Extract the (x, y) coordinate from the center of the cell holding the provided text.  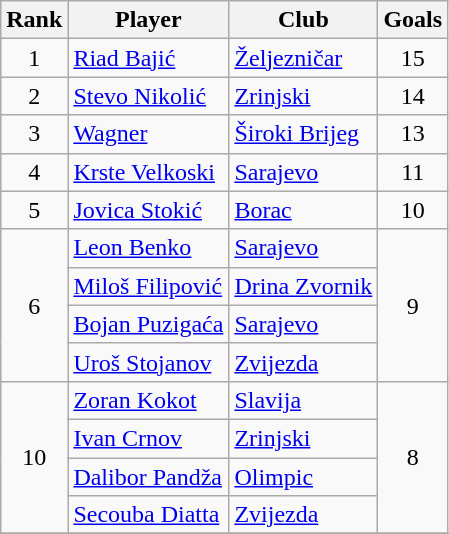
3 (34, 134)
13 (413, 134)
Riad Bajić (148, 58)
Drina Zvornik (304, 286)
8 (413, 457)
Stevo Nikolić (148, 96)
Rank (34, 20)
14 (413, 96)
Club (304, 20)
Goals (413, 20)
Ivan Crnov (148, 438)
Secouba Diatta (148, 515)
11 (413, 172)
Wagner (148, 134)
Player (148, 20)
Željezničar (304, 58)
9 (413, 305)
5 (34, 210)
4 (34, 172)
1 (34, 58)
Borac (304, 210)
Leon Benko (148, 248)
2 (34, 96)
Široki Brijeg (304, 134)
Uroš Stojanov (148, 362)
Olimpic (304, 477)
6 (34, 305)
Dalibor Pandža (148, 477)
Slavija (304, 400)
Zoran Kokot (148, 400)
15 (413, 58)
Bojan Puzigaća (148, 324)
Jovica Stokić (148, 210)
Krste Velkoski (148, 172)
Miloš Filipović (148, 286)
